From the cell containing the given text, extract its center point as [x, y] coordinate. 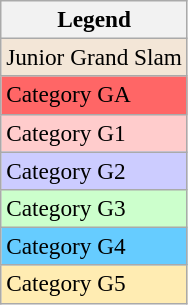
Junior Grand Slam [94, 57]
Category G4 [94, 246]
Category G1 [94, 133]
Category G3 [94, 208]
Category G5 [94, 284]
Category GA [94, 95]
Category G2 [94, 170]
Legend [94, 19]
